Return the [X, Y] coordinate for the center point of the cell that contains the specified text.  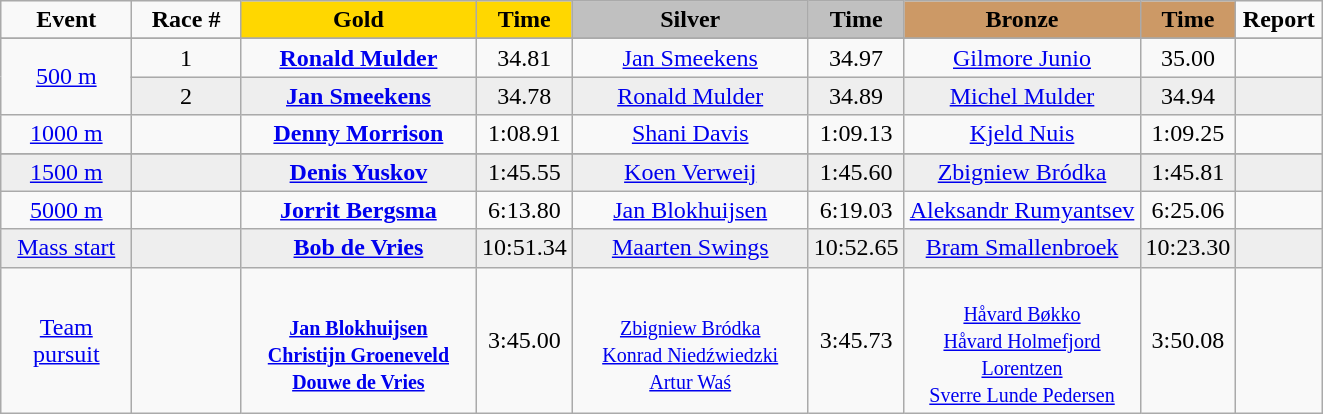
34.81 [524, 58]
Michel Mulder [1022, 96]
Gilmore Junio [1022, 58]
1:08.91 [524, 134]
34.78 [524, 96]
Koen Verweij [690, 172]
Mass start [66, 248]
1:09.25 [1188, 134]
1 [186, 58]
Denis Yuskov [358, 172]
2 [186, 96]
Bronze [1022, 20]
Kjeld Nuis [1022, 134]
6:25.06 [1188, 210]
6:13.80 [524, 210]
1:45.81 [1188, 172]
10:52.65 [856, 248]
1500 m [66, 172]
Aleksandr Rumyantsev [1022, 210]
5000 m [66, 210]
Report [1279, 20]
Bob de Vries [358, 248]
Jan BlokhuijsenChristijn GroeneveldDouwe de Vries [358, 340]
34.89 [856, 96]
Gold [358, 20]
Jan Blokhuijsen [690, 210]
Team pursuit [66, 340]
3:45.73 [856, 340]
1:45.55 [524, 172]
Håvard BøkkoHåvard Holmefjord LorentzenSverre Lunde Pedersen [1022, 340]
Silver [690, 20]
35.00 [1188, 58]
10:23.30 [1188, 248]
3:50.08 [1188, 340]
Bram Smallenbroek [1022, 248]
Zbigniew BródkaKonrad NiedźwiedzkiArtur Waś [690, 340]
1:45.60 [856, 172]
Maarten Swings [690, 248]
500 m [66, 77]
Jorrit Bergsma [358, 210]
Event [66, 20]
1:09.13 [856, 134]
1000 m [66, 134]
34.97 [856, 58]
Denny Morrison [358, 134]
10:51.34 [524, 248]
6:19.03 [856, 210]
34.94 [1188, 96]
Race # [186, 20]
Zbigniew Bródka [1022, 172]
Shani Davis [690, 134]
3:45.00 [524, 340]
